Locate the cell with the specified text and output its (X, Y) center coordinate. 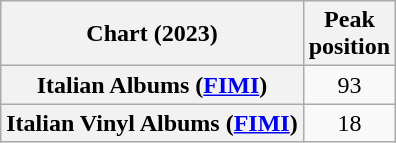
Chart (2023) (152, 34)
Peakposition (349, 34)
18 (349, 123)
Italian Albums (FIMI) (152, 85)
93 (349, 85)
Italian Vinyl Albums (FIMI) (152, 123)
